Return the (x, y) coordinate for the center point of the cell that contains the specified text.  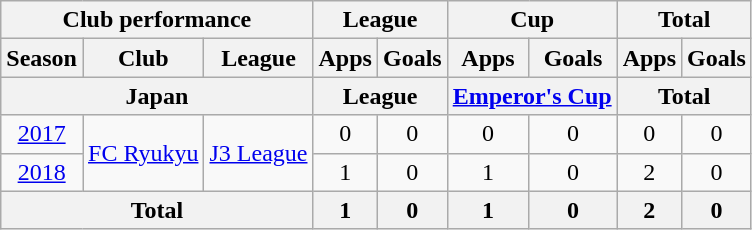
J3 League (258, 153)
Japan (157, 96)
2017 (42, 134)
Season (42, 58)
2018 (42, 172)
Club performance (157, 20)
Cup (532, 20)
Emperor's Cup (532, 96)
FC Ryukyu (142, 153)
Club (142, 58)
